Determine the (x, y) coordinate at the center of the cell enclosing the given text.  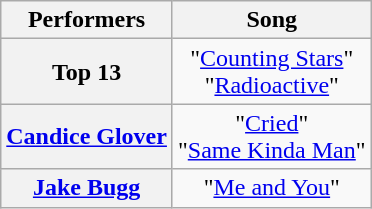
Performers (87, 20)
Jake Bugg (87, 188)
Candice Glover (87, 136)
"Me and You" (272, 188)
Top 13 (87, 72)
"Counting Stars""Radioactive" (272, 72)
"Cried""Same Kinda Man" (272, 136)
Song (272, 20)
